Locate the cell with the specified text and output its [X, Y] center coordinate. 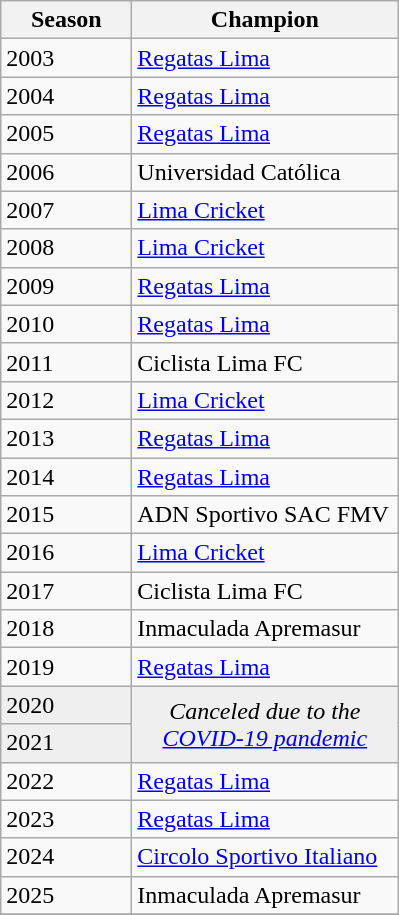
Season [66, 20]
2024 [66, 857]
2009 [66, 286]
Champion [265, 20]
2008 [66, 248]
2013 [66, 438]
2005 [66, 134]
2004 [66, 96]
2018 [66, 629]
2021 [66, 743]
2019 [66, 667]
Universidad Católica [265, 172]
2007 [66, 210]
Circolo Sportivo Italiano [265, 857]
2010 [66, 324]
2022 [66, 781]
ADN Sportivo SAC FMV [265, 515]
2006 [66, 172]
2020 [66, 705]
2015 [66, 515]
2016 [66, 553]
2025 [66, 895]
2014 [66, 477]
2023 [66, 819]
2003 [66, 58]
2012 [66, 400]
Canceled due to the COVID-19 pandemic [265, 724]
2011 [66, 362]
2017 [66, 591]
